Return the [x, y] coordinate for the center point of the cell that contains the specified text.  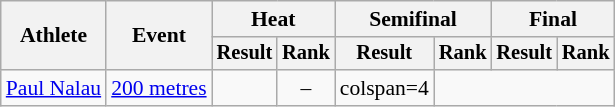
– [306, 88]
200 metres [158, 88]
colspan=4 [384, 88]
Semifinal [414, 19]
Paul Nalau [54, 88]
Event [158, 36]
Heat [274, 19]
Athlete [54, 36]
Final [552, 19]
